Locate the cell with the specified text and output its [X, Y] center coordinate. 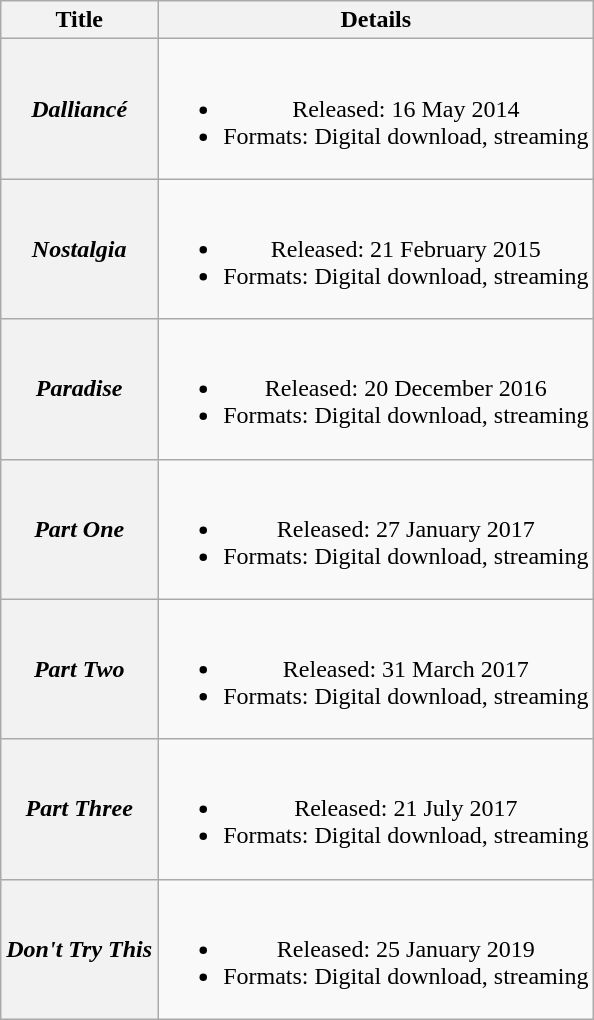
Released: 27 January 2017Formats: Digital download, streaming [376, 529]
Nostalgia [80, 249]
Title [80, 20]
Released: 20 December 2016Formats: Digital download, streaming [376, 389]
Released: 16 May 2014Formats: Digital download, streaming [376, 109]
Details [376, 20]
Released: 25 January 2019Formats: Digital download, streaming [376, 949]
Released: 31 March 2017Formats: Digital download, streaming [376, 669]
Released: 21 July 2017Formats: Digital download, streaming [376, 809]
Released: 21 February 2015Formats: Digital download, streaming [376, 249]
Paradise [80, 389]
Part Two [80, 669]
Part One [80, 529]
Dalliancé [80, 109]
Don't Try This [80, 949]
Part Three [80, 809]
